Find where the given text appears and provide that cell's center as [X, Y] coordinate. 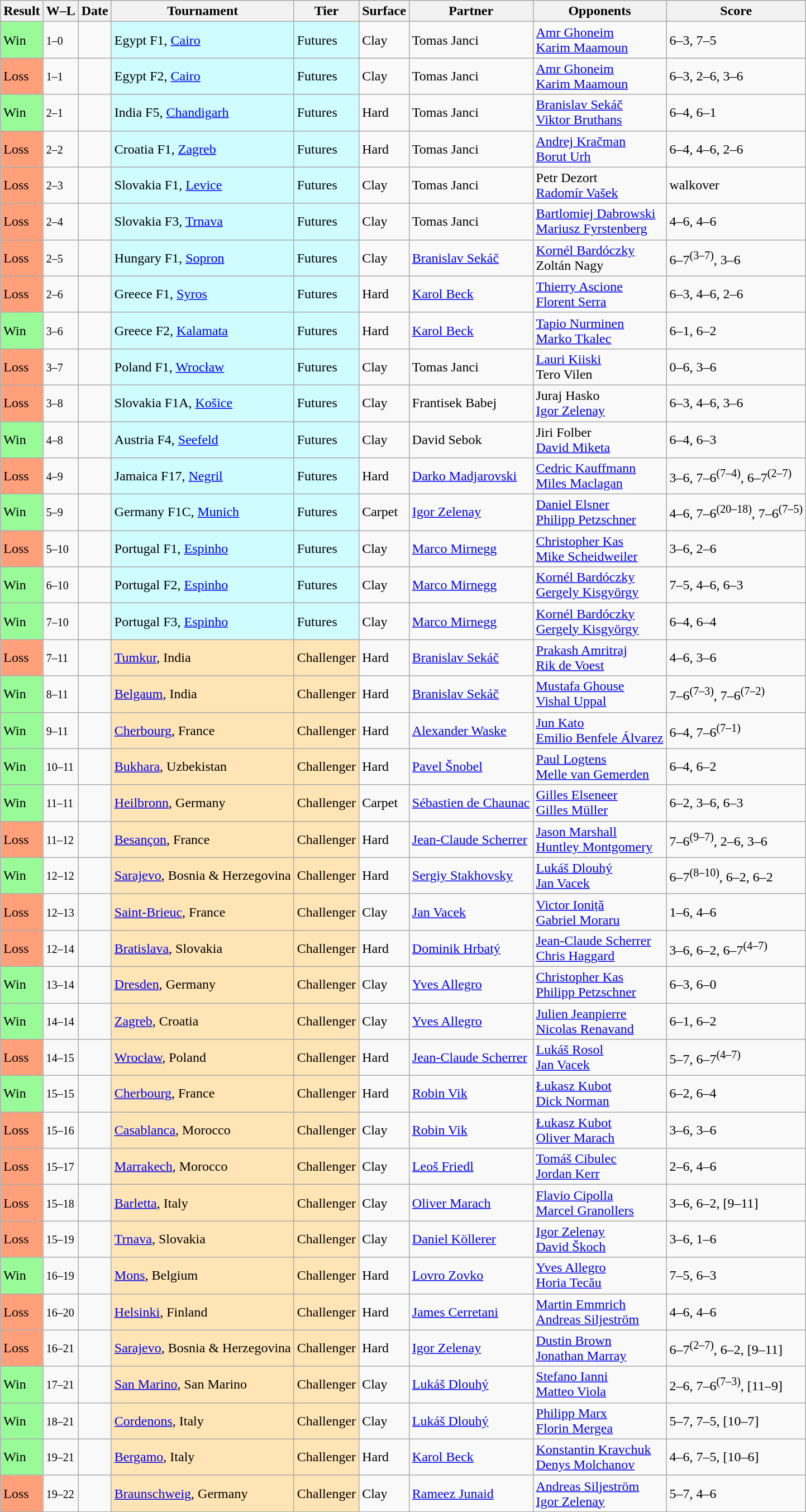
Sergiy Stakhovsky [471, 876]
Jiri Folber David Miketa [600, 439]
Gilles Elseneer Gilles Müller [600, 803]
Egypt F1, Cairo [202, 40]
15–17 [60, 1166]
2–3 [60, 185]
India F5, Chandigarh [202, 113]
Victor Ioniță Gabriel Moraru [600, 912]
6–4, 6–3 [736, 439]
7–10 [60, 621]
Alexander Waske [471, 731]
Tumkur, India [202, 658]
Petr Dezort Radomír Vašek [600, 185]
Jason Marshall Huntley Montgomery [600, 839]
12–13 [60, 912]
Yves Allegro Horia Tecău [600, 1276]
7–6(7–3), 7–6(7–2) [736, 694]
16–21 [60, 1348]
Poland F1, Wrocław [202, 366]
Tier [326, 11]
Casablanca, Morocco [202, 1131]
3–6, 1–6 [736, 1239]
3–8 [60, 403]
2–6, 7–6(7–3), [11–9] [736, 1384]
Heilbronn, Germany [202, 803]
2–6, 4–6 [736, 1166]
Wrocław, Poland [202, 1058]
2–4 [60, 221]
Stefano Ianni Matteo Viola [600, 1384]
San Marino, San Marino [202, 1384]
1–1 [60, 76]
Trnava, Slovakia [202, 1239]
12–14 [60, 948]
3–6, 7–6(7–4), 6–7(2–7) [736, 476]
Cedric Kauffmann Miles Maclagan [600, 476]
Bratislava, Slovakia [202, 948]
3–6, 3–6 [736, 1131]
Paul Logtens Melle van Gemerden [600, 766]
8–11 [60, 694]
1–0 [60, 40]
11–12 [60, 839]
Christopher Kas Mike Scheidweiler [600, 548]
Braunschweig, Germany [202, 1494]
3–6 [60, 331]
Mustafa Ghouse Vishal Uppal [600, 694]
Łukasz Kubot Oliver Marach [600, 1131]
15–18 [60, 1203]
Martin Emmrich Andreas Siljeström [600, 1311]
Besançon, France [202, 839]
15–19 [60, 1239]
15–16 [60, 1131]
Bergamo, Italy [202, 1457]
4–8 [60, 439]
David Sebok [471, 439]
Julien Jeanpierre Nicolas Renavand [600, 1021]
Portugal F3, Espinho [202, 621]
6–4, 6–4 [736, 621]
Sébastien de Chaunac [471, 803]
Tomáš Cibulec Jordan Kerr [600, 1166]
6–4, 4–6, 2–6 [736, 149]
Prakash Amritraj Rik de Voest [600, 658]
15–15 [60, 1094]
6–4, 6–2 [736, 766]
Bartlomiej Dabrowski Mariusz Fyrstenberg [600, 221]
6–2, 3–6, 6–3 [736, 803]
Leoš Friedl [471, 1166]
Germany F1C, Munich [202, 513]
Greece F2, Kalamata [202, 331]
Jun Kato Emilio Benfele Álvarez [600, 731]
Austria F4, Seefeld [202, 439]
Slovakia F1A, Košice [202, 403]
2–1 [60, 113]
Flavio Cipolla Marcel Granollers [600, 1203]
3–6, 2–6 [736, 548]
6–4, 6–1 [736, 113]
Croatia F1, Zagreb [202, 149]
5–7, 4–6 [736, 1494]
Partner [471, 11]
17–21 [60, 1384]
2–5 [60, 258]
1–6, 4–6 [736, 912]
Branislav Sekáč Viktor Bruthans [600, 113]
10–11 [60, 766]
Jean-Claude Scherrer Chris Haggard [600, 948]
18–21 [60, 1421]
7–5, 6–3 [736, 1276]
Dominik Hrbatý [471, 948]
Lukáš Rosol Jan Vacek [600, 1058]
Bukhara, Uzbekistan [202, 766]
13–14 [60, 984]
Igor Zelenay David Škoch [600, 1239]
Oliver Marach [471, 1203]
16–19 [60, 1276]
Surface [384, 11]
4–9 [60, 476]
6–3, 6–0 [736, 984]
5–10 [60, 548]
Greece F1, Syros [202, 294]
Frantisek Babej [471, 403]
19–21 [60, 1457]
Andreas Siljeström Igor Zelenay [600, 1494]
3–7 [60, 366]
Łukasz Kubot Dick Norman [600, 1094]
5–7, 6–7(4–7) [736, 1058]
Date [95, 11]
Barletta, Italy [202, 1203]
6–4, 7–6(7–1) [736, 731]
6–3, 4–6, 3–6 [736, 403]
3–6, 6–2, 6–7(4–7) [736, 948]
Kornél Bardóczky Zoltán Nagy [600, 258]
Dresden, Germany [202, 984]
Score [736, 11]
12–12 [60, 876]
4–6, 7–6(20–18), 7–6(7–5) [736, 513]
Tapio Nurminen Marko Tkalec [600, 331]
14–15 [60, 1058]
19–22 [60, 1494]
Lovro Zovko [471, 1276]
Slovakia F3, Trnava [202, 221]
7–11 [60, 658]
Darko Madjarovski [471, 476]
Portugal F2, Espinho [202, 585]
Marrakech, Morocco [202, 1166]
Daniel Elsner Philipp Petzschner [600, 513]
11–11 [60, 803]
2–6 [60, 294]
Opponents [600, 11]
4–6, 3–6 [736, 658]
Christopher Kas Philipp Petzschner [600, 984]
5–7, 7–5, [10–7] [736, 1421]
Rameez Junaid [471, 1494]
Portugal F1, Espinho [202, 548]
Cordenons, Italy [202, 1421]
Egypt F2, Cairo [202, 76]
6–3, 2–6, 3–6 [736, 76]
6–7(3–7), 3–6 [736, 258]
James Cerretani [471, 1311]
Daniel Köllerer [471, 1239]
Zagreb, Croatia [202, 1021]
6–3, 4–6, 2–6 [736, 294]
6–7(2–7), 6–2, [9–11] [736, 1348]
5–9 [60, 513]
Tournament [202, 11]
Dustin Brown Jonathan Marray [600, 1348]
0–6, 3–6 [736, 366]
Andrej Kračman Borut Urh [600, 149]
Juraj Hasko Igor Zelenay [600, 403]
Jamaica F17, Negril [202, 476]
Lauri Kiiski Tero Vilen [600, 366]
Thierry Ascione Florent Serra [600, 294]
W–L [60, 11]
16–20 [60, 1311]
7–6(9–7), 2–6, 3–6 [736, 839]
6–3, 7–5 [736, 40]
Philipp Marx Florin Mergea [600, 1421]
Helsinki, Finland [202, 1311]
3–6, 6–2, [9–11] [736, 1203]
6–2, 6–4 [736, 1094]
Jan Vacek [471, 912]
Slovakia F1, Levice [202, 185]
Belgaum, India [202, 694]
Konstantin Kravchuk Denys Molchanov [600, 1457]
6–10 [60, 585]
Hungary F1, Sopron [202, 258]
7–5, 4–6, 6–3 [736, 585]
2–2 [60, 149]
Result [22, 11]
14–14 [60, 1021]
Mons, Belgium [202, 1276]
9–11 [60, 731]
walkover [736, 185]
6–7(8–10), 6–2, 6–2 [736, 876]
Lukáš Dlouhý Jan Vacek [600, 876]
4–6, 7–5, [10–6] [736, 1457]
Saint-Brieuc, France [202, 912]
Pavel Šnobel [471, 766]
